Return the (x, y) coordinate for the center point of the cell that contains the specified text.  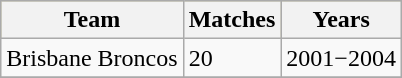
Brisbane Broncos (92, 58)
2001−2004 (342, 58)
20 (232, 58)
Matches (232, 20)
Years (342, 20)
Team (92, 20)
